Return the (X, Y) coordinate for the center point of the cell that contains the specified text.  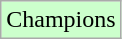
Champions (61, 20)
